For the text-containing cell, return its midpoint in (x, y) coordinate format. 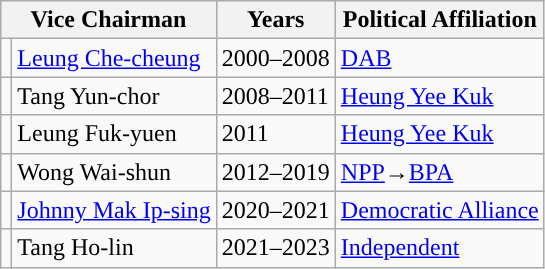
Leung Fuk-yuen (114, 134)
2012–2019 (276, 172)
2011 (276, 134)
Tang Yun-chor (114, 96)
Independent (440, 248)
NPP→BPA (440, 172)
Political Affiliation (440, 20)
Tang Ho-lin (114, 248)
Leung Che-cheung (114, 58)
Years (276, 20)
Johnny Mak Ip-sing (114, 210)
2021–2023 (276, 248)
2008–2011 (276, 96)
2020–2021 (276, 210)
Wong Wai-shun (114, 172)
DAB (440, 58)
Democratic Alliance (440, 210)
2000–2008 (276, 58)
Vice Chairman (108, 20)
